Return [X, Y] of the center of cell containing provided text 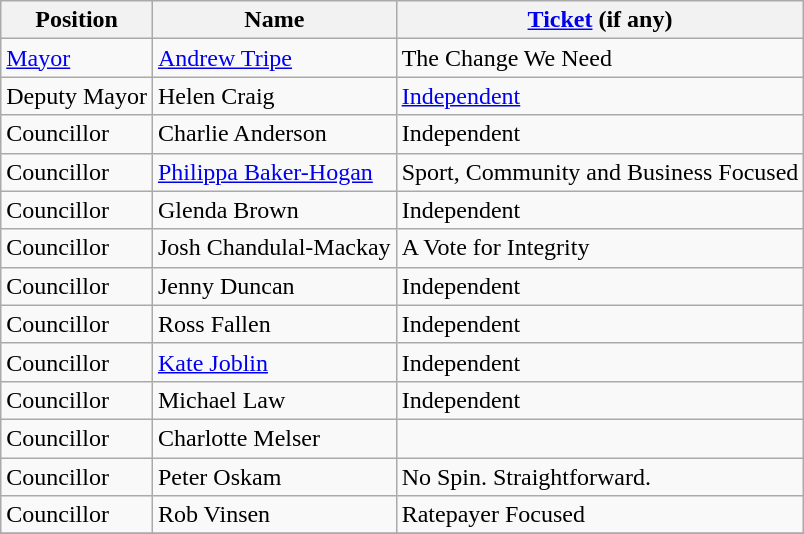
Helen Craig [274, 96]
The Change We Need [600, 58]
Position [77, 20]
Kate Joblin [274, 362]
Rob Vinsen [274, 515]
Ross Fallen [274, 324]
A Vote for Integrity [600, 248]
Sport, Community and Business Focused [600, 172]
Josh Chandulal-Mackay [274, 248]
Deputy Mayor [77, 96]
Charlie Anderson [274, 134]
Ratepayer Focused [600, 515]
Jenny Duncan [274, 286]
Charlotte Melser [274, 438]
Ticket (if any) [600, 20]
Glenda Brown [274, 210]
Philippa Baker-Hogan [274, 172]
Name [274, 20]
Michael Law [274, 400]
No Spin. Straightforward. [600, 477]
Peter Oskam [274, 477]
Andrew Tripe [274, 58]
Mayor [77, 58]
